Output the [X, Y] coordinate of the center of the cell containing the given text.  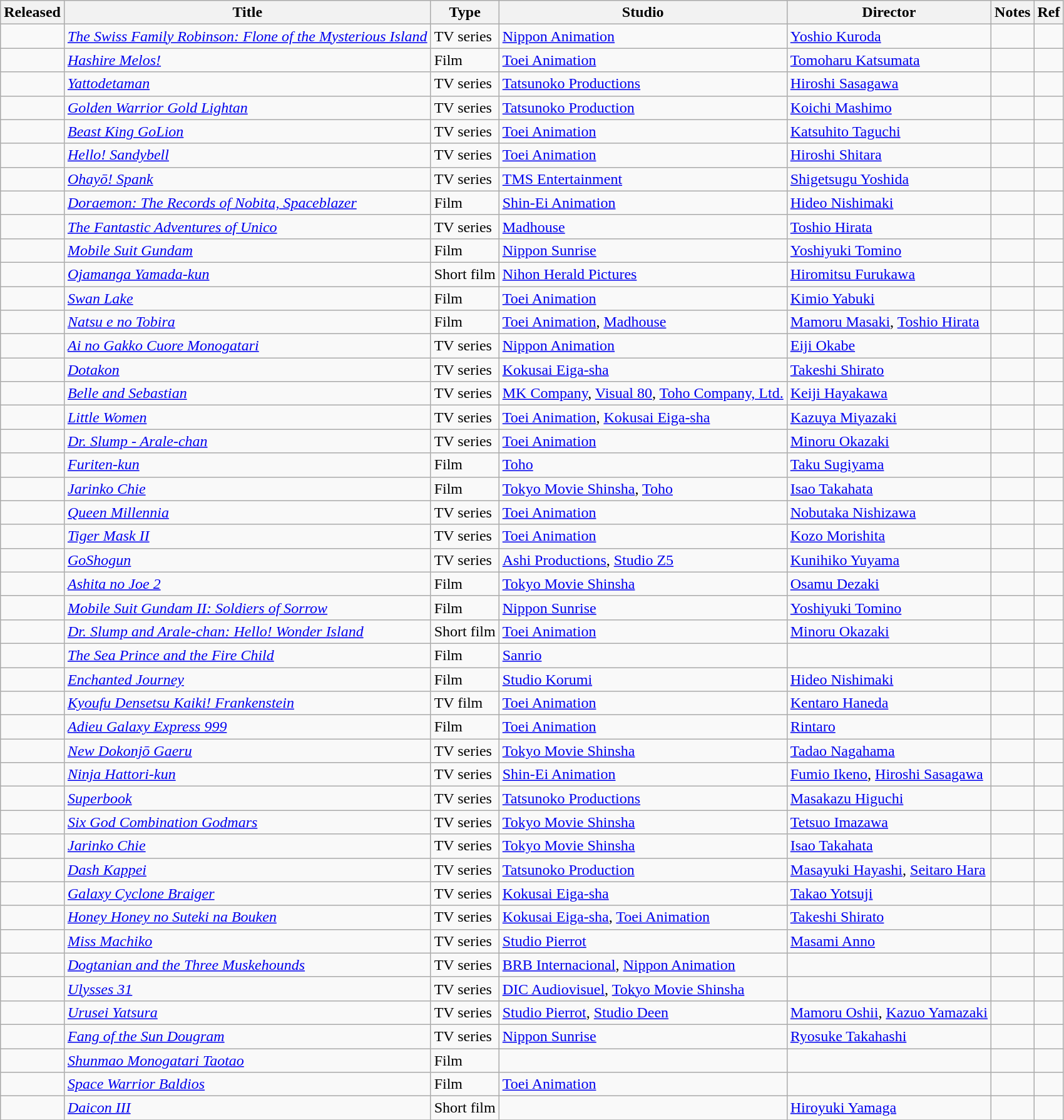
Hiroyuki Yamaga [889, 1108]
Dotakon [247, 370]
Nihon Herald Pictures [643, 274]
Adieu Galaxy Express 999 [247, 727]
Notes [1013, 13]
Tetsuo Imazawa [889, 822]
Hiroshi Shitara [889, 155]
Tokyo Movie Shinsha, Toho [643, 489]
Madhouse [643, 227]
Swan Lake [247, 298]
Six God Combination Godmars [247, 822]
Urusei Yatsura [247, 1012]
Toho [643, 465]
Golden Warrior Gold Lightan [247, 108]
Tomoharu Katsumata [889, 60]
Ryosuke Takahashi [889, 1036]
Enchanted Journey [247, 679]
Ninja Hattori-kun [247, 775]
The Fantastic Adventures of Unico [247, 227]
Kyoufu Densetsu Kaiki! Frankenstein [247, 703]
Taku Sugiyama [889, 465]
Released [33, 13]
MK Company, Visual 80, Toho Company, Ltd. [643, 394]
Tiger Mask II [247, 536]
Tadao Nagahama [889, 751]
Masami Anno [889, 941]
Dr. Slump - Arale-chan [247, 441]
Ashita no Joe 2 [247, 584]
Fang of the Sun Dougram [247, 1036]
Daicon III [247, 1108]
Little Women [247, 417]
Kimio Yabuki [889, 298]
Yattodetaman [247, 84]
Kunihiko Yuyama [889, 560]
The Swiss Family Robinson: Flone of the Mysterious Island [247, 36]
Toei Animation, Kokusai Eiga-sha [643, 417]
Toshio Hirata [889, 227]
Ohayō! Spank [247, 179]
Katsuhito Taguchi [889, 131]
Furiten-kun [247, 465]
Mamoru Oshii, Kazuo Yamazaki [889, 1012]
TV film [464, 703]
Superbook [247, 798]
GoShogun [247, 560]
Kazuya Miyazaki [889, 417]
Mobile Suit Gundam [247, 250]
Ref [1049, 13]
Ulysses 31 [247, 989]
Nobutaka Nishizawa [889, 512]
Studio Pierrot [643, 941]
Masayuki Hayashi, Seitaro Hara [889, 870]
Kozo Morishita [889, 536]
Beast King GoLion [247, 131]
Yoshio Kuroda [889, 36]
Shigetsugu Yoshida [889, 179]
Eiji Okabe [889, 346]
Ai no Gakko Cuore Monogatari [247, 346]
BRB Internacional, Nippon Animation [643, 965]
Masakazu Higuchi [889, 798]
Hiromitsu Furukawa [889, 274]
Ojamanga Yamada-kun [247, 274]
Title [247, 13]
Mamoru Masaki, Toshio Hirata [889, 322]
Dogtanian and the Three Muskehounds [247, 965]
Belle and Sebastian [247, 394]
Osamu Dezaki [889, 584]
Studio [643, 13]
Fumio Ikeno, Hiroshi Sasagawa [889, 775]
Director [889, 13]
Mobile Suit Gundam II: Soldiers of Sorrow [247, 608]
Hello! Sandybell [247, 155]
Kokusai Eiga-sha, Toei Animation [643, 917]
DIC Audiovisuel, Tokyo Movie Shinsha [643, 989]
Rintaro [889, 727]
Koichi Mashimo [889, 108]
New Dokonjō Gaeru [247, 751]
Studio Korumi [643, 679]
Queen Millennia [247, 512]
Shunmao Monogatari Taotao [247, 1061]
Sanrio [643, 655]
Type [464, 13]
Kentaro Haneda [889, 703]
Dr. Slump and Arale-chan: Hello! Wonder Island [247, 631]
Galaxy Cyclone Braiger [247, 893]
Takao Yotsuji [889, 893]
Hiroshi Sasagawa [889, 84]
Dash Kappei [247, 870]
TMS Entertainment [643, 179]
Doraemon: The Records of Nobita, Spaceblazer [247, 203]
Miss Machiko [247, 941]
Hashire Melos! [247, 60]
Toei Animation, Madhouse [643, 322]
Ashi Productions, Studio Z5 [643, 560]
Space Warrior Baldios [247, 1084]
Natsu e no Tobira [247, 322]
Keiji Hayakawa [889, 394]
Honey Honey no Suteki na Bouken [247, 917]
Studio Pierrot, Studio Deen [643, 1012]
The Sea Prince and the Fire Child [247, 655]
